Provide the [X, Y] coordinate of the cell's center where the given text is located.  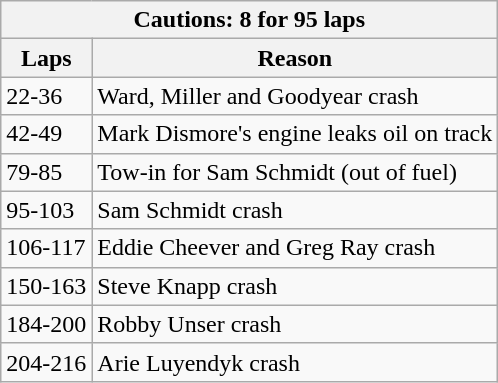
79-85 [46, 172]
Sam Schmidt crash [295, 210]
Cautions: 8 for 95 laps [250, 20]
Ward, Miller and Goodyear crash [295, 96]
184-200 [46, 324]
Eddie Cheever and Greg Ray crash [295, 248]
Arie Luyendyk crash [295, 362]
106-117 [46, 248]
Reason [295, 58]
Steve Knapp crash [295, 286]
Laps [46, 58]
204-216 [46, 362]
Mark Dismore's engine leaks oil on track [295, 134]
150-163 [46, 286]
22-36 [46, 96]
95-103 [46, 210]
Tow-in for Sam Schmidt (out of fuel) [295, 172]
42-49 [46, 134]
Robby Unser crash [295, 324]
